Provide the (X, Y) coordinate of the cell's center where the given text is located.  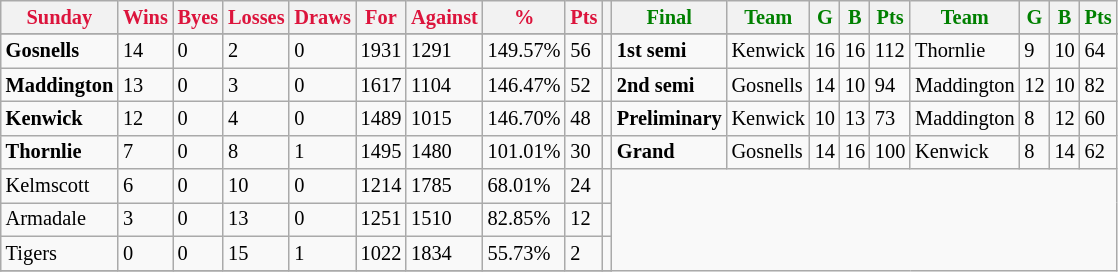
Preliminary (670, 118)
1489 (381, 118)
112 (890, 51)
Grand (670, 152)
1785 (444, 186)
82 (1098, 85)
1st semi (670, 51)
1214 (381, 186)
2nd semi (670, 85)
64 (1098, 51)
1510 (444, 219)
Tigers (60, 253)
56 (584, 51)
Byes (198, 17)
68.01% (524, 186)
Draws (322, 17)
100 (890, 152)
4 (256, 118)
1480 (444, 152)
7 (146, 152)
1104 (444, 85)
73 (890, 118)
6 (146, 186)
Kelmscott (60, 186)
9 (1035, 51)
60 (1098, 118)
24 (584, 186)
Wins (146, 17)
101.01% (524, 152)
For (381, 17)
Armadale (60, 219)
48 (584, 118)
94 (890, 85)
1834 (444, 253)
Losses (256, 17)
1015 (444, 118)
1617 (381, 85)
1022 (381, 253)
Against (444, 17)
30 (584, 152)
146.70% (524, 118)
52 (584, 85)
55.73% (524, 253)
146.47% (524, 85)
1931 (381, 51)
Sunday (60, 17)
149.57% (524, 51)
% (524, 17)
62 (1098, 152)
1251 (381, 219)
1495 (381, 152)
1291 (444, 51)
Final (670, 17)
15 (256, 253)
82.85% (524, 219)
